Find where the given text appears and provide that cell's center as [X, Y] coordinate. 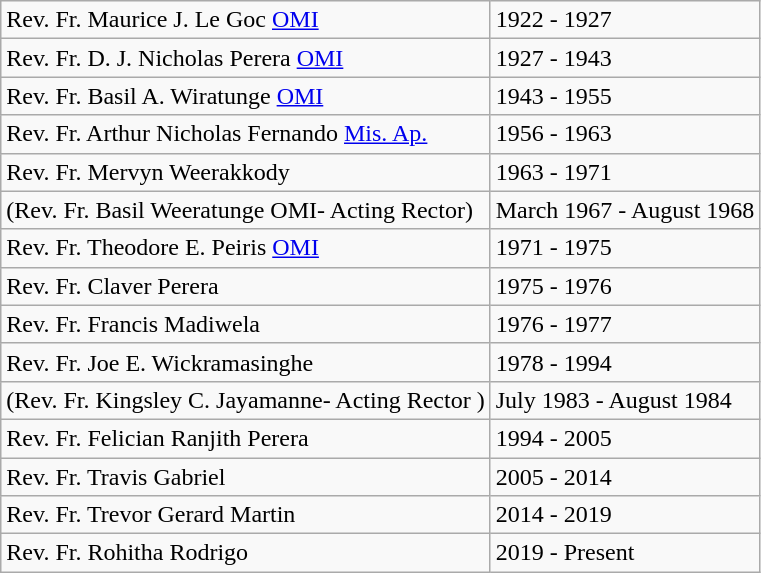
(Rev. Fr. Basil Weeratunge OMI- Acting Rector) [246, 210]
1971 - 1975 [625, 248]
Rev. Fr. Francis Madiwela [246, 324]
March 1967 - August 1968 [625, 210]
Rev. Fr. Trevor Gerard Martin [246, 515]
1994 - 2005 [625, 438]
Rev. Fr. Mervyn Weerakkody [246, 172]
2019 - Present [625, 553]
July 1983 - August 1984 [625, 400]
Rev. Fr. Felician Ranjith Perera [246, 438]
Rev. Fr. Travis Gabriel [246, 477]
1956 - 1963 [625, 134]
Rev. Fr. Maurice J. Le Goc OMI [246, 20]
1927 - 1943 [625, 58]
Rev. Fr. Arthur Nicholas Fernando Mis. Ap. [246, 134]
Rev. Fr. Basil A. Wiratunge OMI [246, 96]
1976 - 1977 [625, 324]
1943 - 1955 [625, 96]
2005 - 2014 [625, 477]
1963 - 1971 [625, 172]
Rev. Fr. D. J. Nicholas Perera OMI [246, 58]
1978 - 1994 [625, 362]
Rev. Fr. Claver Perera [246, 286]
(Rev. Fr. Kingsley C. Jayamanne- Acting Rector ) [246, 400]
Rev. Fr. Rohitha Rodrigo [246, 553]
1922 - 1927 [625, 20]
2014 - 2019 [625, 515]
Rev. Fr. Joe E. Wickramasinghe [246, 362]
1975 - 1976 [625, 286]
Rev. Fr. Theodore E. Peiris OMI [246, 248]
